Return [X, Y] of the center of cell containing provided text 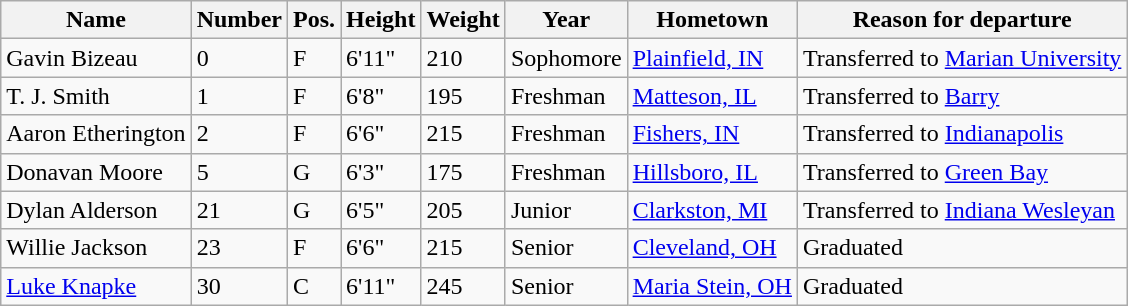
Sophomore [566, 58]
Maria Stein, OH [712, 286]
Plainfield, IN [712, 58]
Transferred to Barry [962, 96]
Willie Jackson [96, 248]
Luke Knapke [96, 286]
Transferred to Indiana Wesleyan [962, 210]
245 [463, 286]
Hillsboro, IL [712, 172]
Pos. [314, 20]
Clarkston, MI [712, 210]
205 [463, 210]
Weight [463, 20]
Reason for departure [962, 20]
Fishers, IN [712, 134]
Hometown [712, 20]
0 [239, 58]
T. J. Smith [96, 96]
Junior [566, 210]
Cleveland, OH [712, 248]
Transferred to Indianapolis [962, 134]
Gavin Bizeau [96, 58]
30 [239, 286]
6'8" [381, 96]
Number [239, 20]
Dylan Alderson [96, 210]
2 [239, 134]
6'5" [381, 210]
175 [463, 172]
23 [239, 248]
Matteson, IL [712, 96]
Aaron Etherington [96, 134]
195 [463, 96]
Height [381, 20]
6'3" [381, 172]
21 [239, 210]
Name [96, 20]
1 [239, 96]
Transferred to Marian University [962, 58]
C [314, 286]
Donavan Moore [96, 172]
Year [566, 20]
210 [463, 58]
Transferred to Green Bay [962, 172]
5 [239, 172]
